Pinpoint the cell where the given text exists, returning its (X, Y) midpoint coordinate. 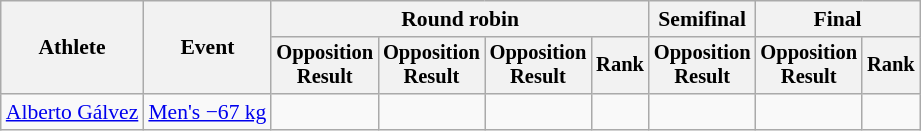
Athlete (72, 48)
Event (207, 48)
Final (837, 19)
Round robin (460, 19)
Semifinal (702, 19)
Men's −67 kg (207, 112)
Alberto Gálvez (72, 112)
